Find where the given text appears and provide that cell's center as (X, Y) coordinate. 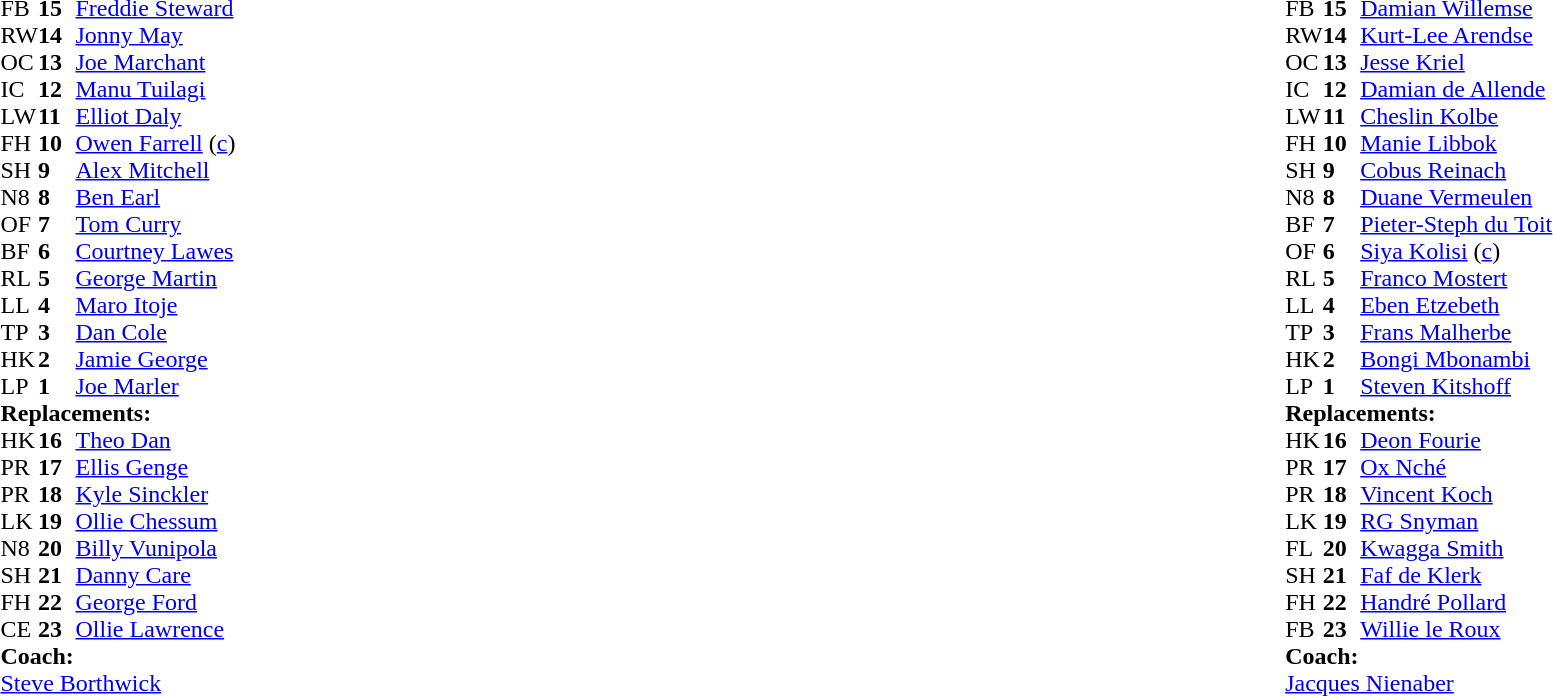
Bongi Mbonambi (1456, 360)
Manu Tuilagi (156, 90)
George Martin (156, 278)
Joe Marler (156, 386)
Frans Malherbe (1456, 332)
Damian de Allende (1456, 90)
Vincent Koch (1456, 494)
Ellis Genge (156, 468)
FL (1304, 548)
RG Snyman (1456, 522)
Steven Kitshoff (1456, 386)
Handré Pollard (1456, 602)
Owen Farrell (c) (156, 144)
Tom Curry (156, 224)
Kyle Sinckler (156, 494)
Kwagga Smith (1456, 548)
Pieter-Steph du Toit (1456, 224)
Elliot Daly (156, 116)
Alex Mitchell (156, 170)
Theo Dan (156, 440)
Siya Kolisi (c) (1456, 252)
Willie le Roux (1456, 630)
Dan Cole (156, 332)
Manie Libbok (1456, 144)
Cheslin Kolbe (1456, 116)
Jamie George (156, 360)
Jonny May (156, 36)
CE (19, 630)
Courtney Lawes (156, 252)
Duane Vermeulen (1456, 198)
Joe Marchant (156, 62)
Kurt-Lee Arendse (1456, 36)
Danny Care (156, 576)
Cobus Reinach (1456, 170)
Deon Fourie (1456, 440)
George Ford (156, 602)
Ben Earl (156, 198)
Billy Vunipola (156, 548)
Ollie Chessum (156, 522)
Ox Nché (1456, 468)
FB (1304, 630)
Ollie Lawrence (156, 630)
Maro Itoje (156, 306)
Eben Etzebeth (1456, 306)
Franco Mostert (1456, 278)
Jesse Kriel (1456, 62)
Faf de Klerk (1456, 576)
